From the cell containing the given text, extract its center point as [X, Y] coordinate. 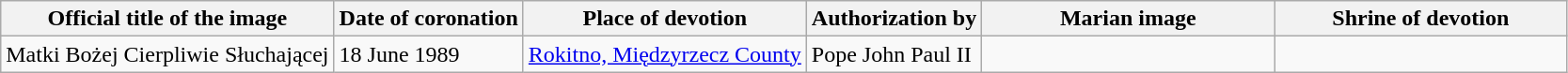
Place of devotion [664, 19]
Matki Bożej Cierpliwie Słuchającej [167, 54]
Date of coronation [429, 19]
Shrine of devotion [1420, 19]
Pope John Paul II [894, 54]
Rokitno, Międzyrzecz County [664, 54]
Marian image [1129, 19]
Authorization by [894, 19]
18 June 1989 [429, 54]
Official title of the image [167, 19]
